Output the [x, y] coordinate of the center of the cell containing the given text.  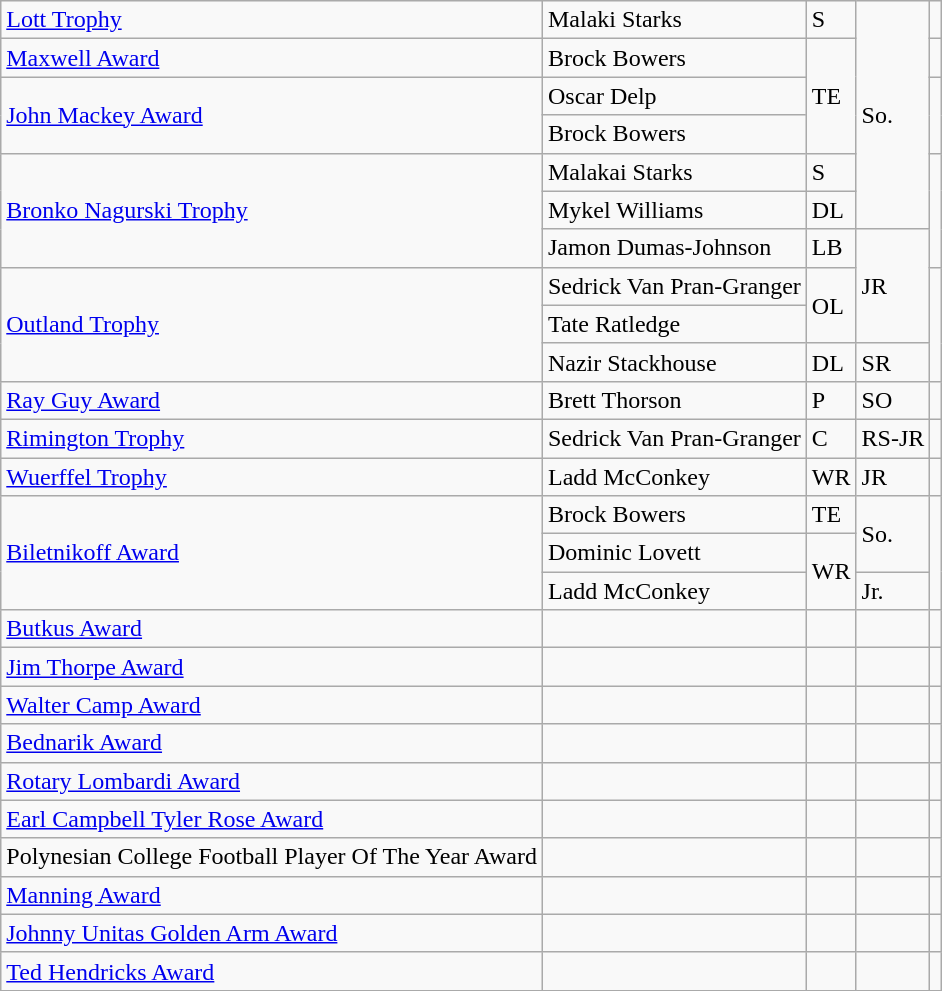
Earl Campbell Tyler Rose Award [272, 819]
Jamon Dumas-Johnson [674, 248]
Maxwell Award [272, 58]
P [831, 400]
Oscar Delp [674, 96]
Tate Ratledge [674, 324]
Walter Camp Award [272, 705]
Bronko Nagurski Trophy [272, 210]
Lott Trophy [272, 20]
Rimington Trophy [272, 438]
Brett Thorson [674, 400]
SO [893, 400]
RS-JR [893, 438]
Jim Thorpe Award [272, 667]
Butkus Award [272, 629]
Rotary Lombardi Award [272, 781]
C [831, 438]
Nazir Stackhouse [674, 362]
Jr. [893, 591]
OL [831, 305]
Ray Guy Award [272, 400]
Malakai Starks [674, 172]
Dominic Lovett [674, 553]
Wuerffel Trophy [272, 477]
Outland Trophy [272, 324]
Bednarik Award [272, 743]
Manning Award [272, 895]
SR [893, 362]
Ted Hendricks Award [272, 971]
John Mackey Award [272, 115]
Mykel Williams [674, 210]
Johnny Unitas Golden Arm Award [272, 933]
Malaki Starks [674, 20]
Polynesian College Football Player Of The Year Award [272, 857]
LB [831, 248]
Biletnikoff Award [272, 553]
